Return (x, y) of the center of cell containing provided text 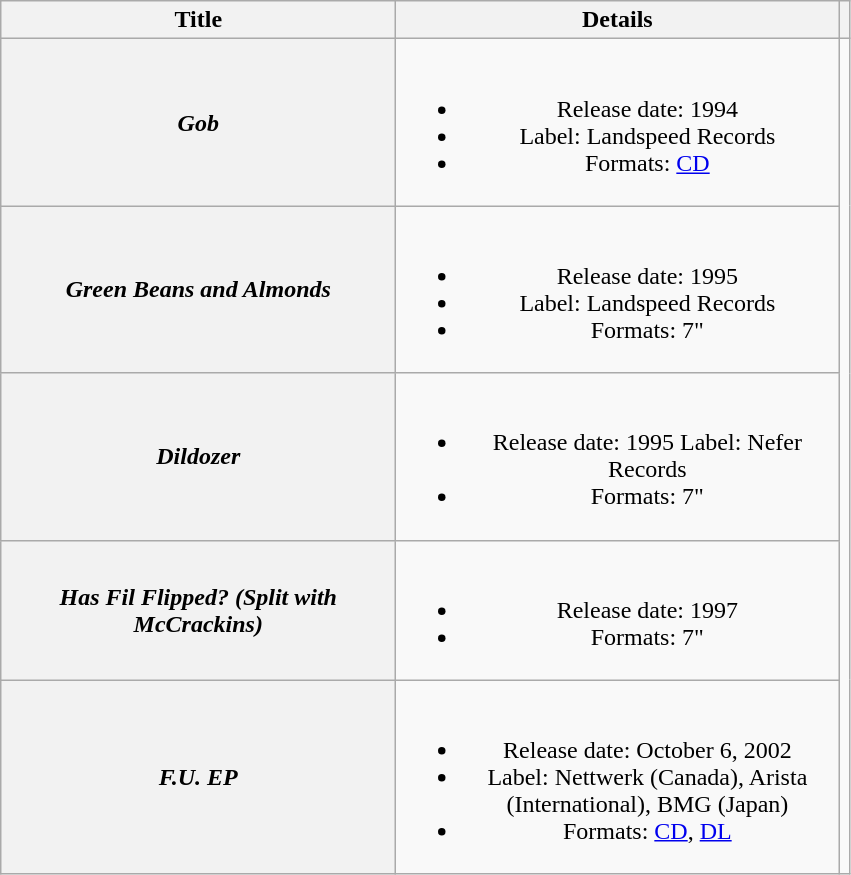
Dildozer (198, 456)
F.U. EP (198, 777)
Release date: 1997Formats: 7" (618, 610)
Release date: 1994Label: Landspeed RecordsFormats: CD (618, 122)
Release date: 1995 Label: Nefer RecordsFormats: 7" (618, 456)
Title (198, 20)
Has Fil Flipped? (Split with McCrackins) (198, 610)
Green Beans and Almonds (198, 290)
Release date: October 6, 2002Label: Nettwerk (Canada), Arista (International), BMG (Japan)Formats: CD, DL (618, 777)
Details (618, 20)
Gob (198, 122)
Release date: 1995Label: Landspeed RecordsFormats: 7" (618, 290)
